Extract the [x, y] coordinate from the center of the cell holding the provided text.  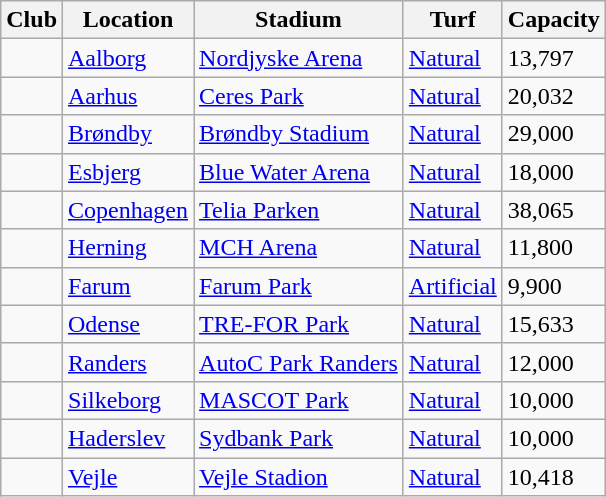
9,900 [554, 286]
Stadium [299, 20]
AutoC Park Randers [299, 362]
29,000 [554, 134]
Brøndby [128, 134]
Capacity [554, 20]
TRE-FOR Park [299, 324]
Odense [128, 324]
Vejle Stadion [299, 477]
Telia Parken [299, 210]
Esbjerg [128, 172]
11,800 [554, 248]
Sydbank Park [299, 438]
Silkeborg [128, 400]
Location [128, 20]
Haderslev [128, 438]
Club [32, 20]
20,032 [554, 96]
18,000 [554, 172]
Farum Park [299, 286]
Farum [128, 286]
MASCOT Park [299, 400]
Turf [452, 20]
Herning [128, 248]
Aalborg [128, 58]
12,000 [554, 362]
Vejle [128, 477]
Nordjyske Arena [299, 58]
Brøndby Stadium [299, 134]
Aarhus [128, 96]
Randers [128, 362]
38,065 [554, 210]
Copenhagen [128, 210]
15,633 [554, 324]
Artificial [452, 286]
Blue Water Arena [299, 172]
10,418 [554, 477]
Ceres Park [299, 96]
13,797 [554, 58]
MCH Arena [299, 248]
